Pinpoint the cell where the given text exists, returning its [x, y] midpoint coordinate. 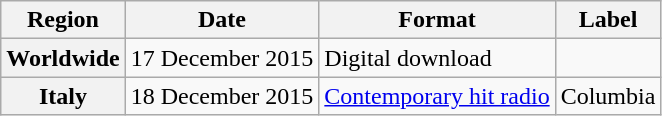
18 December 2015 [222, 96]
Worldwide [63, 58]
Format [437, 20]
Columbia [608, 96]
17 December 2015 [222, 58]
Digital download [437, 58]
Italy [63, 96]
Label [608, 20]
Region [63, 20]
Date [222, 20]
Contemporary hit radio [437, 96]
